Output the [X, Y] coordinate of the center of the cell containing the given text.  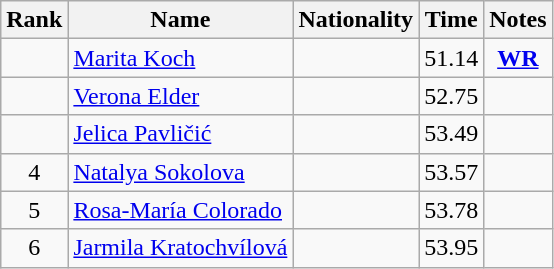
Jelica Pavličić [180, 134]
WR [518, 58]
53.49 [452, 134]
53.95 [452, 248]
Rosa-María Colorado [180, 210]
6 [34, 248]
Nationality [356, 20]
Jarmila Kratochvílová [180, 248]
52.75 [452, 96]
Time [452, 20]
Natalya Sokolova [180, 172]
53.78 [452, 210]
Rank [34, 20]
51.14 [452, 58]
53.57 [452, 172]
Name [180, 20]
Verona Elder [180, 96]
Marita Koch [180, 58]
5 [34, 210]
Notes [518, 20]
4 [34, 172]
